From the cell containing the given text, extract its center point as (x, y) coordinate. 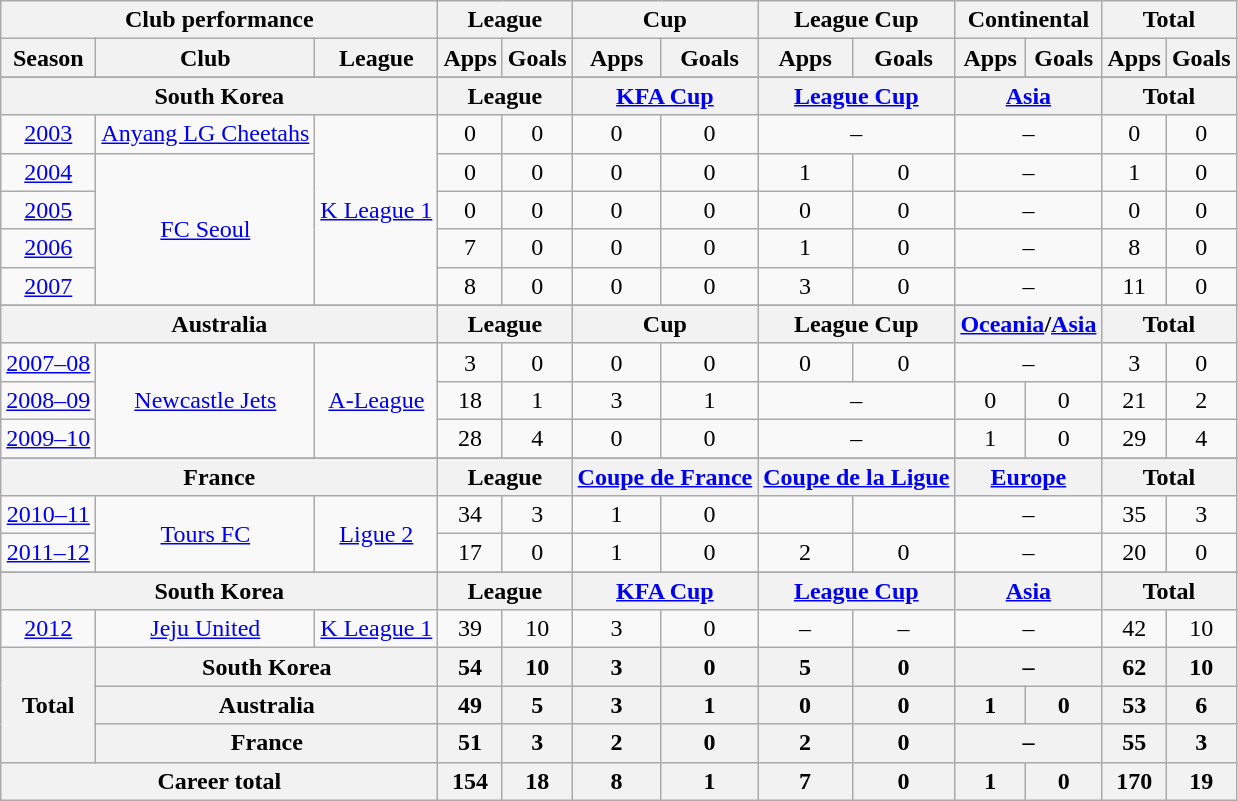
17 (470, 553)
21 (1134, 400)
2007–08 (48, 362)
55 (1134, 743)
62 (1134, 667)
Ligue 2 (376, 534)
51 (470, 743)
2004 (48, 172)
Newcastle Jets (206, 400)
Tours FC (206, 534)
20 (1134, 553)
2011–12 (48, 553)
2005 (48, 210)
154 (470, 781)
54 (470, 667)
2009–10 (48, 438)
Jeju United (206, 629)
Club performance (220, 20)
19 (1201, 781)
28 (470, 438)
2010–11 (48, 515)
2007 (48, 286)
2012 (48, 629)
A-League (376, 400)
Anyang LG Cheetahs (206, 134)
FC Seoul (206, 229)
Coupe de la Ligue (856, 477)
6 (1201, 705)
170 (1134, 781)
Continental (1028, 20)
29 (1134, 438)
Coupe de France (665, 477)
Career total (220, 781)
49 (470, 705)
Oceania/Asia (1028, 324)
Europe (1028, 477)
2006 (48, 248)
42 (1134, 629)
35 (1134, 515)
34 (470, 515)
2003 (48, 134)
11 (1134, 286)
39 (470, 629)
Season (48, 58)
2008–09 (48, 400)
53 (1134, 705)
Club (206, 58)
